Extract the (x, y) coordinate from the center of the cell holding the provided text.  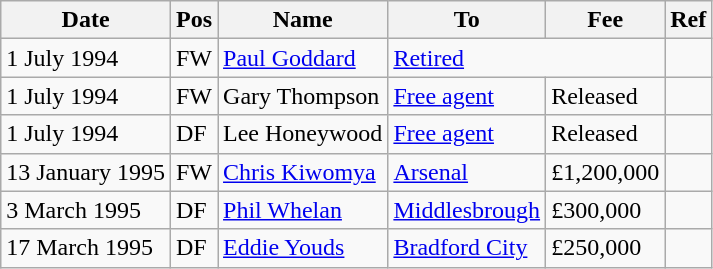
£1,200,000 (606, 172)
Phil Whelan (303, 210)
Chris Kiwomya (303, 172)
Retired (526, 58)
£300,000 (606, 210)
£250,000 (606, 248)
Eddie Youds (303, 248)
3 March 1995 (86, 210)
Pos (194, 20)
Middlesbrough (467, 210)
To (467, 20)
Date (86, 20)
Ref (688, 20)
13 January 1995 (86, 172)
Bradford City (467, 248)
Gary Thompson (303, 96)
Arsenal (467, 172)
Lee Honeywood (303, 134)
Paul Goddard (303, 58)
Name (303, 20)
17 March 1995 (86, 248)
Fee (606, 20)
